Capture the cell that displays the provided text and extract its (X, Y) central coordinate. 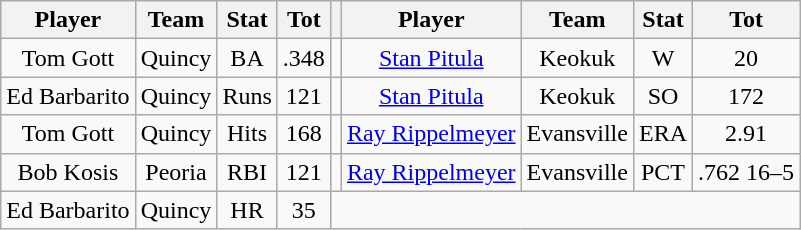
.762 16–5 (746, 172)
Peoria (176, 172)
20 (746, 58)
172 (746, 96)
Bob Kosis (68, 172)
PCT (662, 172)
.348 (304, 58)
W (662, 58)
HR (247, 210)
Hits (247, 134)
35 (304, 210)
BA (247, 58)
RBI (247, 172)
SO (662, 96)
2.91 (746, 134)
ERA (662, 134)
Runs (247, 96)
168 (304, 134)
